Pinpoint the cell where the given text exists, returning its [x, y] midpoint coordinate. 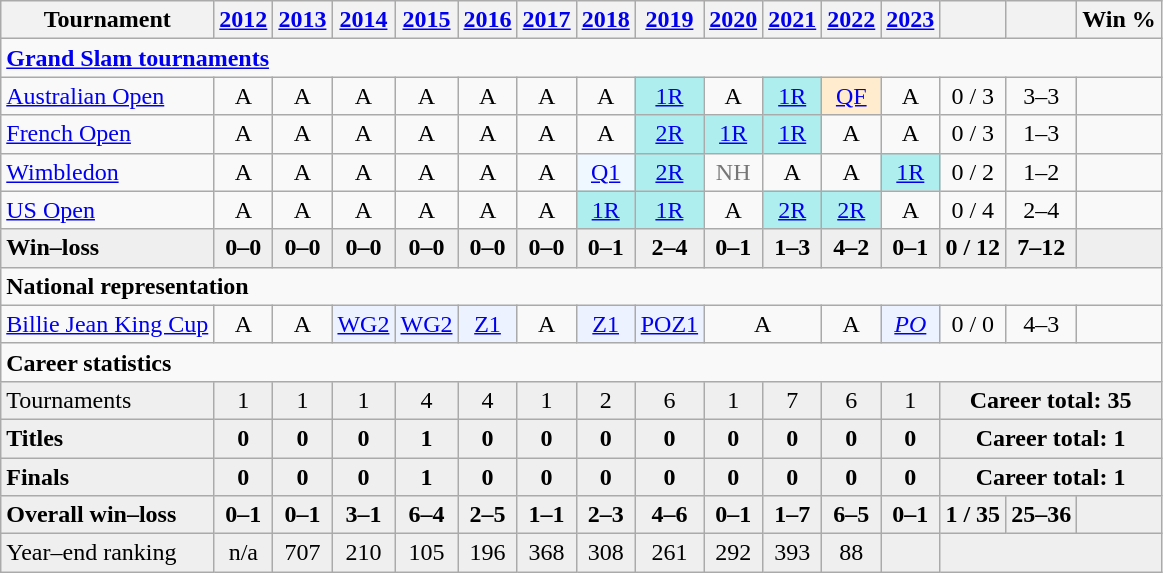
2016 [488, 20]
Overall win–loss [108, 515]
Tournament [108, 20]
Career statistics [582, 362]
1–2 [1042, 172]
0 / 2 [973, 172]
6–4 [426, 515]
2013 [302, 20]
25–36 [1042, 515]
NH [734, 172]
2020 [734, 20]
308 [606, 553]
Year–end ranking [108, 553]
0 / 0 [973, 324]
Win % [1120, 20]
105 [426, 553]
2022 [852, 20]
707 [302, 553]
PO [910, 324]
National representation [582, 286]
3–3 [1042, 96]
7–12 [1042, 248]
2014 [364, 20]
Tournaments [108, 400]
Titles [108, 438]
2–3 [606, 515]
4–2 [852, 248]
2021 [792, 20]
n/a [244, 553]
0 / 12 [973, 248]
French Open [108, 134]
2 [606, 400]
Win–loss [108, 248]
368 [546, 553]
2019 [669, 20]
292 [734, 553]
2015 [426, 20]
Q1 [606, 172]
3–1 [364, 515]
1–1 [546, 515]
Career total: 35 [1050, 400]
1 / 35 [973, 515]
Finals [108, 477]
393 [792, 553]
QF [852, 96]
1–7 [792, 515]
261 [669, 553]
2023 [910, 20]
Grand Slam tournaments [582, 58]
Wimbledon [108, 172]
210 [364, 553]
4–3 [1042, 324]
2018 [606, 20]
88 [852, 553]
POZ1 [669, 324]
0 / 4 [973, 210]
7 [792, 400]
Billie Jean King Cup [108, 324]
Australian Open [108, 96]
2012 [244, 20]
2–5 [488, 515]
196 [488, 553]
4–6 [669, 515]
6–5 [852, 515]
US Open [108, 210]
2017 [546, 20]
